Detect which cell encompasses the target text, then output its (X, Y) center coordinate. 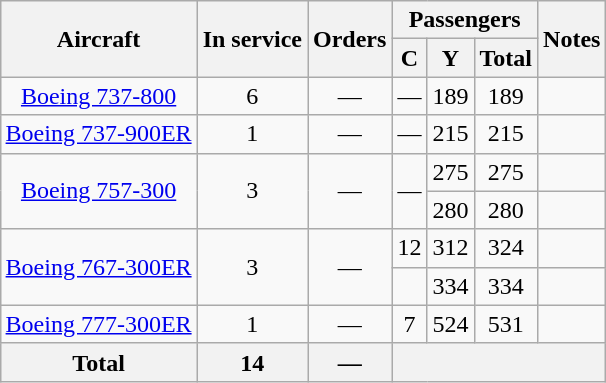
7 (410, 324)
Notes (572, 39)
C (410, 58)
Boeing 737-800 (98, 96)
Orders (350, 39)
324 (506, 248)
Passengers (465, 20)
6 (252, 96)
Boeing 767-300ER (98, 267)
Y (450, 58)
312 (450, 248)
Boeing 757-300 (98, 191)
12 (410, 248)
In service (252, 39)
14 (252, 362)
524 (450, 324)
Boeing 777-300ER (98, 324)
Boeing 737-900ER (98, 134)
531 (506, 324)
Aircraft (98, 39)
